Determine the [X, Y] coordinate at the center of the cell enclosing the given text.  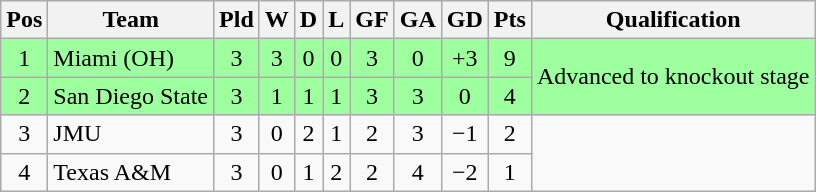
Texas A&M [131, 172]
Pts [510, 20]
Advanced to knockout stage [673, 77]
San Diego State [131, 96]
−1 [464, 134]
JMU [131, 134]
GA [418, 20]
W [276, 20]
GD [464, 20]
9 [510, 58]
Pld [237, 20]
Qualification [673, 20]
Team [131, 20]
GF [372, 20]
−2 [464, 172]
Miami (OH) [131, 58]
Pos [24, 20]
L [336, 20]
D [308, 20]
+3 [464, 58]
